From the cell containing the given text, extract its center point as (x, y) coordinate. 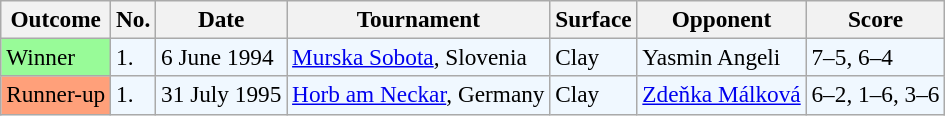
Zdeňka Málková (722, 95)
Runner-up (56, 95)
Score (876, 19)
7–5, 6–4 (876, 57)
Winner (56, 57)
Outcome (56, 19)
6–2, 1–6, 3–6 (876, 95)
Tournament (418, 19)
Yasmin Angeli (722, 57)
Opponent (722, 19)
No. (134, 19)
31 July 1995 (222, 95)
Murska Sobota, Slovenia (418, 57)
6 June 1994 (222, 57)
Surface (594, 19)
Horb am Neckar, Germany (418, 95)
Date (222, 19)
